Output the [X, Y] coordinate of the center of the cell containing the given text.  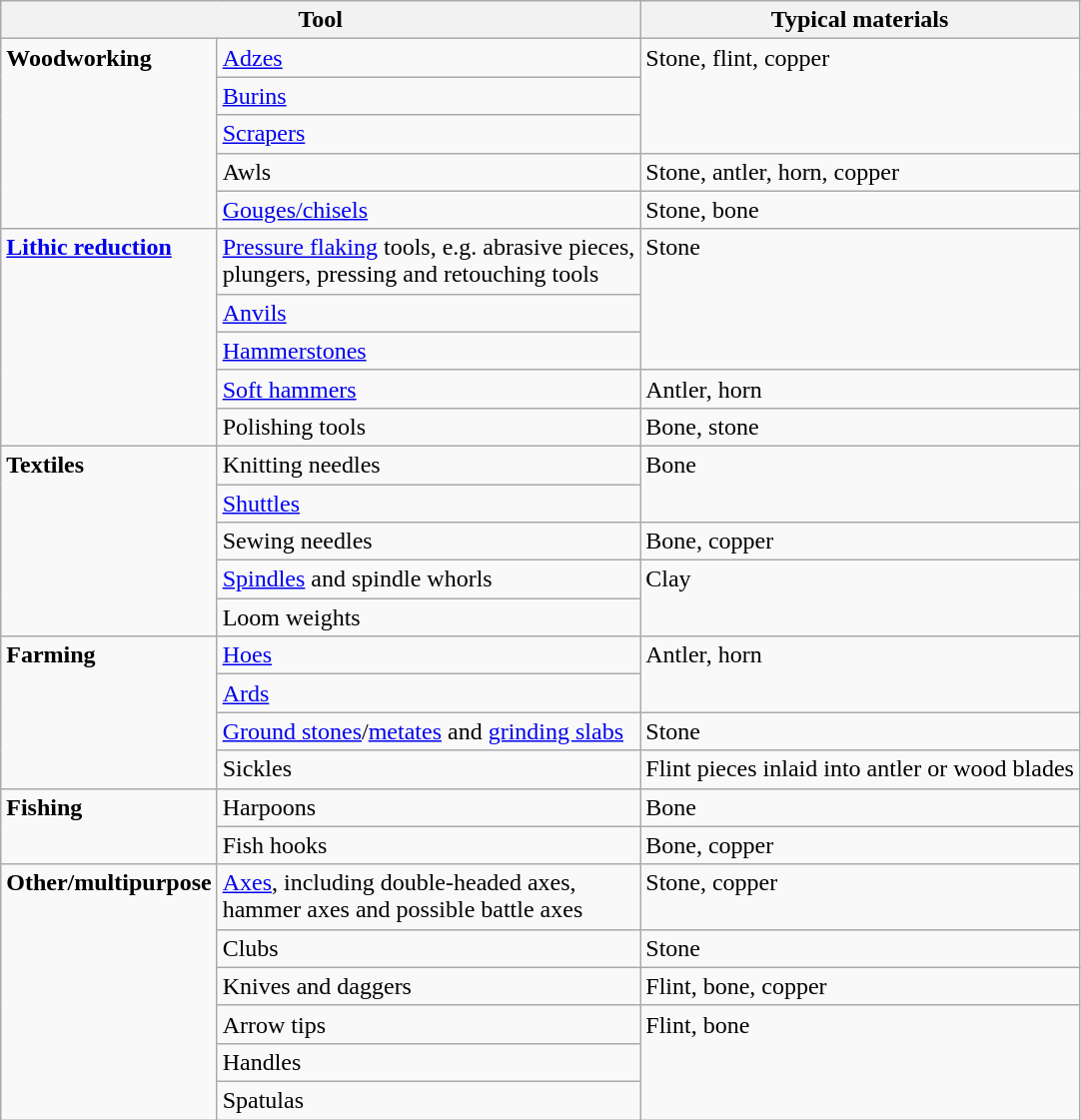
Stone, copper [860, 897]
Spindles and spindle whorls [429, 579]
Harpoons [429, 807]
Lithic reduction [109, 338]
Shuttles [429, 503]
Typical materials [860, 20]
Hoes [429, 655]
Ground stones/metates and grinding slabs [429, 731]
Flint, bone [860, 1062]
Burins [429, 96]
Clay [860, 598]
Clubs [429, 948]
Flint pieces inlaid into antler or wood blades [860, 769]
Knives and daggers [429, 986]
Woodworking [109, 134]
Stone, antler, horn, copper [860, 172]
Awls [429, 172]
Polishing tools [429, 427]
Tool [321, 20]
Textiles [109, 541]
Farming [109, 712]
Anvils [429, 313]
Gouges/chisels [429, 210]
Axes, including double-headed axes, hammer axes and possible battle axes [429, 897]
Flint, bone, copper [860, 986]
Sickles [429, 769]
Ards [429, 693]
Stone, flint, copper [860, 96]
Pressure flaking tools, e.g. abrasive pieces, plungers, pressing and retouching tools [429, 262]
Scrapers [429, 134]
Loom weights [429, 617]
Stone, bone [860, 210]
Bone, stone [860, 427]
Spatulas [429, 1100]
Adzes [429, 58]
Other/multipurpose [109, 991]
Fish hooks [429, 845]
Hammerstones [429, 351]
Handles [429, 1062]
Knitting needles [429, 465]
Sewing needles [429, 542]
Arrow tips [429, 1024]
Soft hammers [429, 389]
Fishing [109, 826]
